Capture the cell that displays the provided text and extract its (X, Y) central coordinate. 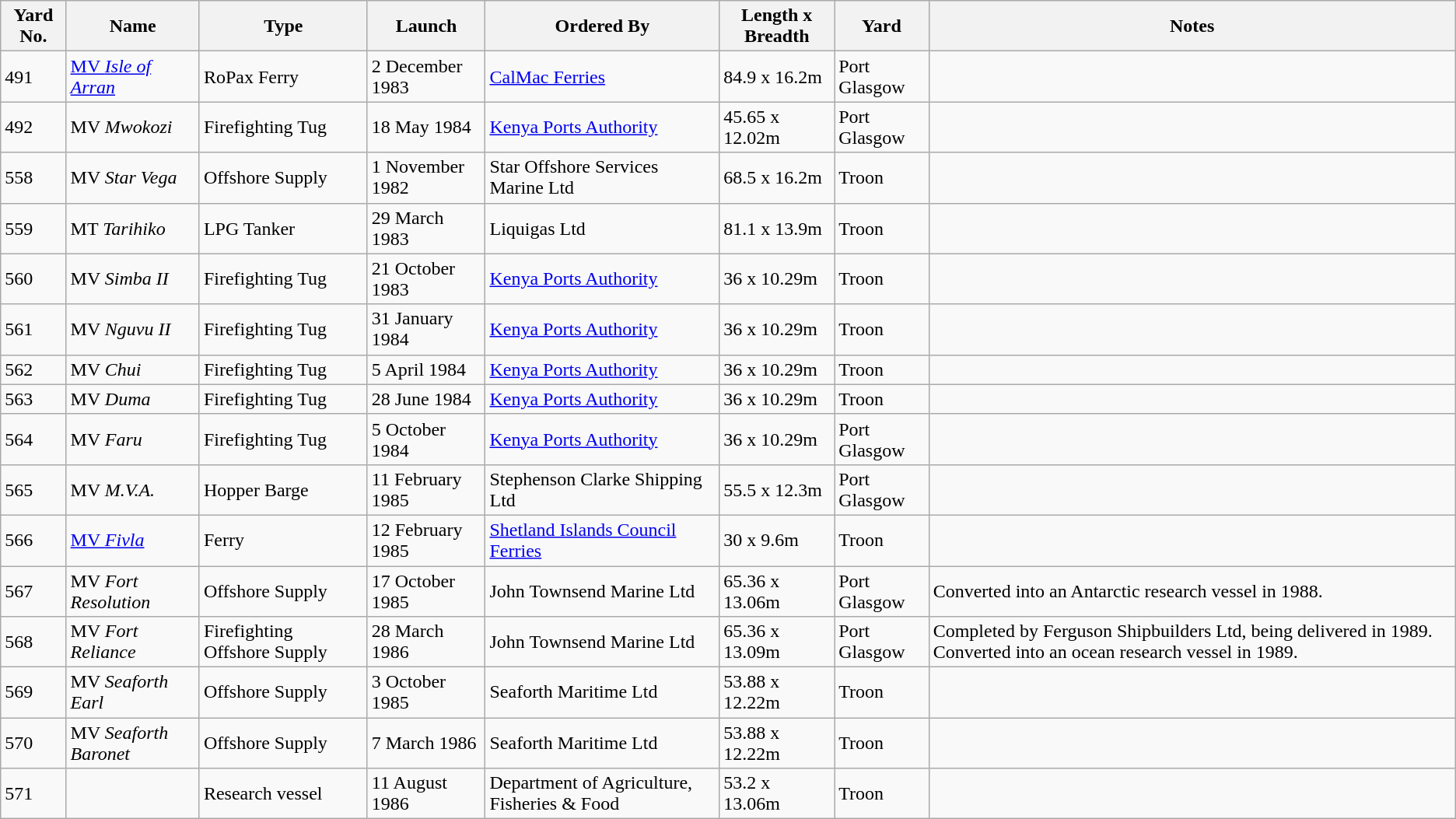
11 August 1986 (426, 793)
Launch (426, 26)
MT Tarihiko (132, 229)
MV Star Vega (132, 177)
RoPax Ferry (283, 76)
30 x 9.6m (777, 540)
31 January 1984 (426, 330)
570 (33, 744)
81.1 x 13.9m (777, 229)
MV Isle of Arran (132, 76)
Stephenson Clarke Shipping Ltd (602, 490)
68.5 x 16.2m (777, 177)
53.2 x 13.06m (777, 793)
Star Offshore Services Marine Ltd (602, 177)
5 April 1984 (426, 369)
Ordered By (602, 26)
65.36 x 13.09m (777, 642)
MV Seaforth Earl (132, 692)
566 (33, 540)
Department of Agriculture, Fisheries & Food (602, 793)
Converted into an Antarctic research vessel in 1988. (1192, 591)
558 (33, 177)
11 February 1985 (426, 490)
MV Simba II (132, 278)
571 (33, 793)
LPG Tanker (283, 229)
MV Faru (132, 439)
Research vessel (283, 793)
29 March 1983 (426, 229)
Notes (1192, 26)
12 February 1985 (426, 540)
MV Mwokozi (132, 128)
563 (33, 399)
2 December 1983 (426, 76)
Length x Breadth (777, 26)
MV M.V.A. (132, 490)
569 (33, 692)
65.36 x 13.06m (777, 591)
Yard No. (33, 26)
561 (33, 330)
1 November 1982 (426, 177)
567 (33, 591)
MV Nguvu II (132, 330)
28 June 1984 (426, 399)
Ferry (283, 540)
45.65 x 12.02m (777, 128)
84.9 x 16.2m (777, 76)
Shetland Islands Council Ferries (602, 540)
492 (33, 128)
21 October 1983 (426, 278)
MV Seaforth Baronet (132, 744)
491 (33, 76)
MV Fivla (132, 540)
568 (33, 642)
Name (132, 26)
559 (33, 229)
3 October 1985 (426, 692)
Yard (882, 26)
MV Fort Resolution (132, 591)
55.5 x 12.3m (777, 490)
MV Chui (132, 369)
Liquigas Ltd (602, 229)
28 March 1986 (426, 642)
18 May 1984 (426, 128)
Type (283, 26)
560 (33, 278)
565 (33, 490)
564 (33, 439)
7 March 1986 (426, 744)
Completed by Ferguson Shipbuilders Ltd, being delivered in 1989. Converted into an ocean research vessel in 1989. (1192, 642)
5 October 1984 (426, 439)
17 October 1985 (426, 591)
562 (33, 369)
Firefighting Offshore Supply (283, 642)
CalMac Ferries (602, 76)
Hopper Barge (283, 490)
MV Fort Reliance (132, 642)
MV Duma (132, 399)
